Return (X, Y) of the center of cell containing provided text 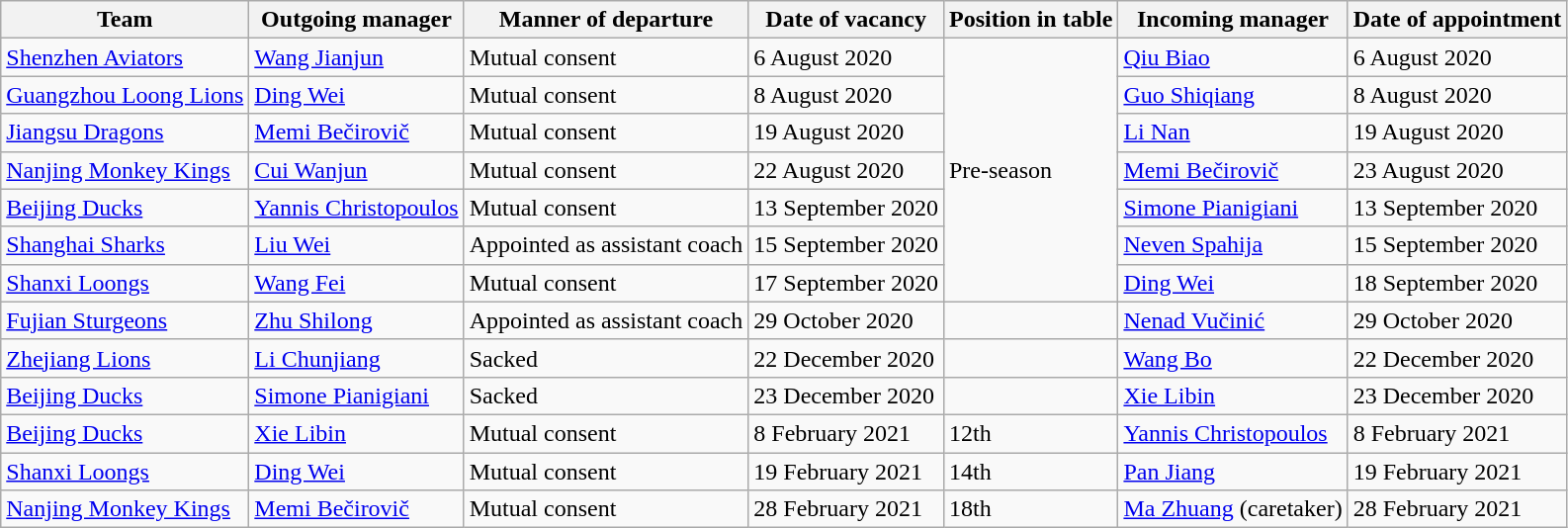
Qiu Biao (1233, 57)
Zhu Shilong (356, 320)
Position in table (1030, 20)
Nenad Vučinić (1233, 320)
Pre-season (1030, 170)
Neven Spahija (1233, 245)
Manner of departure (606, 20)
Date of appointment (1457, 20)
Li Nan (1233, 132)
Jiangsu Dragons (125, 132)
18 September 2020 (1457, 283)
14th (1030, 472)
Guangzhou Loong Lions (125, 95)
Cui Wanjun (356, 170)
Outgoing manager (356, 20)
Incoming manager (1233, 20)
23 August 2020 (1457, 170)
18th (1030, 509)
12th (1030, 433)
Wang Fei (356, 283)
Shanghai Sharks (125, 245)
Wang Jianjun (356, 57)
22 August 2020 (846, 170)
Ma Zhuang (caretaker) (1233, 509)
Shenzhen Aviators (125, 57)
Zhejiang Lions (125, 358)
17 September 2020 (846, 283)
Guo Shiqiang (1233, 95)
Wang Bo (1233, 358)
Fujian Sturgeons (125, 320)
Liu Wei (356, 245)
Pan Jiang (1233, 472)
Date of vacancy (846, 20)
Li Chunjiang (356, 358)
Team (125, 20)
